Determine the [x, y] coordinate at the center of the cell enclosing the given text.  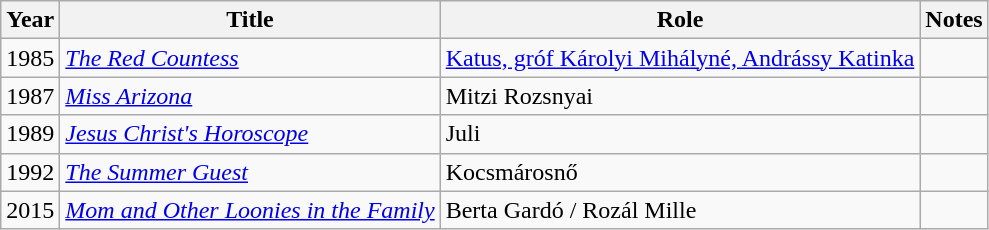
1989 [30, 134]
Mitzi Rozsnyai [680, 96]
Kocsmárosnő [680, 172]
Jesus Christ's Horoscope [250, 134]
2015 [30, 210]
Notes [954, 20]
The Red Countess [250, 58]
Year [30, 20]
Berta Gardó / Rozál Mille [680, 210]
Miss Arizona [250, 96]
1992 [30, 172]
Katus, gróf Károlyi Mihályné, Andrássy Katinka [680, 58]
Mom and Other Loonies in the Family [250, 210]
1985 [30, 58]
1987 [30, 96]
Role [680, 20]
The Summer Guest [250, 172]
Title [250, 20]
Juli [680, 134]
